Scan for the cell matching the given text and deliver its (X, Y) coordinate at center. 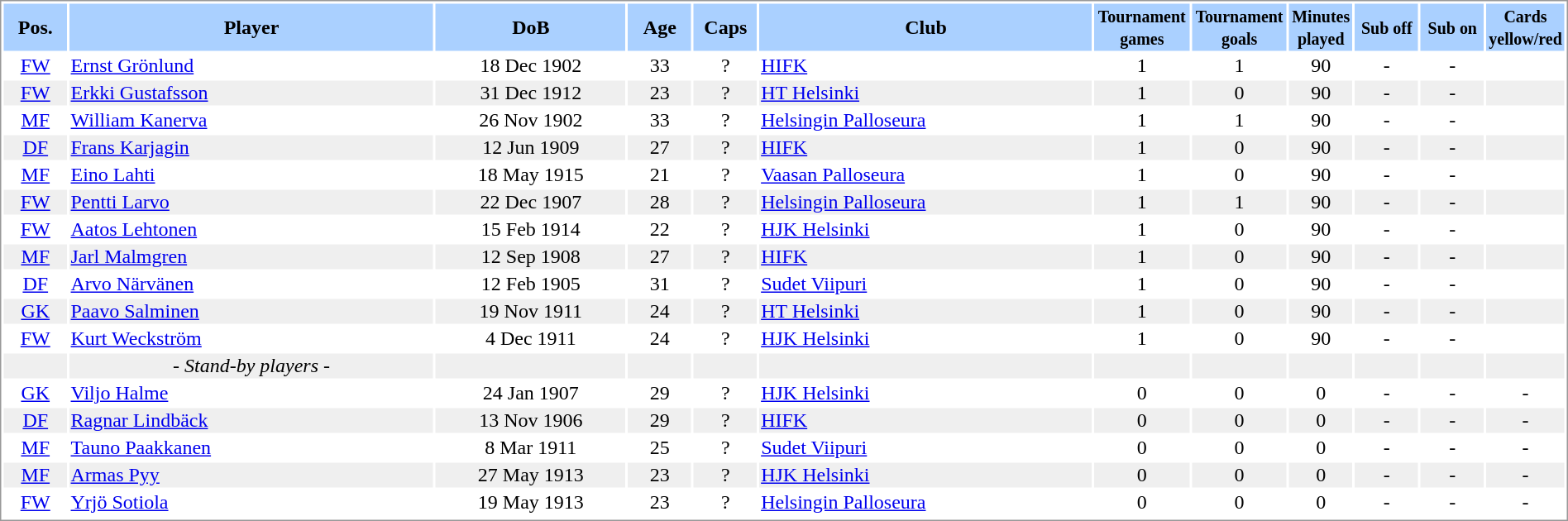
Pentti Larvo (251, 203)
Pos. (35, 26)
Tournamentgames (1141, 26)
28 (660, 203)
Eino Lahti (251, 174)
31 Dec 1912 (531, 93)
Cardsyellow/red (1526, 26)
Minutesplayed (1322, 26)
Paavo Salminen (251, 312)
Jarl Malmgren (251, 257)
21 (660, 174)
12 Jun 1909 (531, 148)
12 Sep 1908 (531, 257)
19 May 1913 (531, 502)
DoB (531, 26)
19 Nov 1911 (531, 312)
24 Jan 1907 (531, 393)
Armas Pyy (251, 476)
22 Dec 1907 (531, 203)
Aatos Lehtonen (251, 229)
Tournamentgoals (1239, 26)
4 Dec 1911 (531, 338)
Vaasan Palloseura (926, 174)
Caps (726, 26)
Club (926, 26)
25 (660, 447)
13 Nov 1906 (531, 421)
Arvo Närvänen (251, 284)
Frans Karjagin (251, 148)
Sub on (1452, 26)
15 Feb 1914 (531, 229)
31 (660, 284)
8 Mar 1911 (531, 447)
27 May 1913 (531, 476)
Kurt Weckström (251, 338)
Tauno Paakkanen (251, 447)
Ernst Grönlund (251, 65)
Yrjö Sotiola (251, 502)
12 Feb 1905 (531, 284)
William Kanerva (251, 120)
Erkki Gustafsson (251, 93)
- Stand-by players - (251, 366)
Player (251, 26)
18 Dec 1902 (531, 65)
18 May 1915 (531, 174)
26 Nov 1902 (531, 120)
Viljo Halme (251, 393)
Age (660, 26)
Sub off (1386, 26)
22 (660, 229)
Ragnar Lindbäck (251, 421)
